Search for the cell housing the specified text and yield its (x, y) center coordinate. 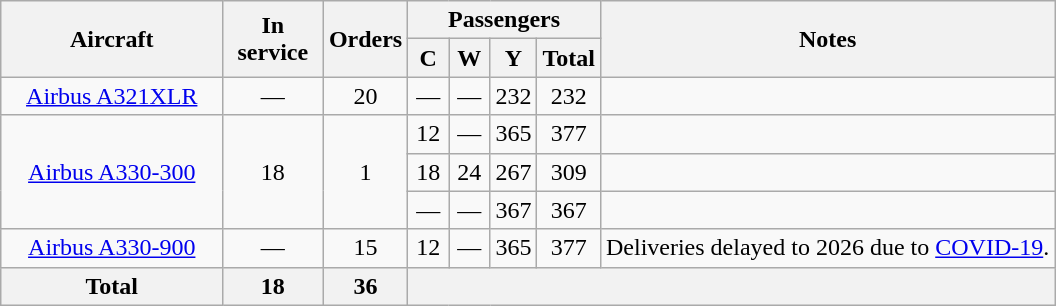
Aircraft (112, 39)
24 (470, 172)
15 (365, 248)
1 (365, 172)
W (470, 58)
20 (365, 96)
C (428, 58)
Notes (827, 39)
267 (514, 172)
36 (365, 286)
309 (569, 172)
In service (272, 39)
Deliveries delayed to 2026 due to COVID-19. (827, 248)
Passengers (504, 20)
Y (514, 58)
Orders (365, 39)
Airbus A330-900 (112, 248)
Airbus A321XLR (112, 96)
Airbus A330-300 (112, 172)
